Output the [X, Y] coordinate of the center of the cell containing the given text.  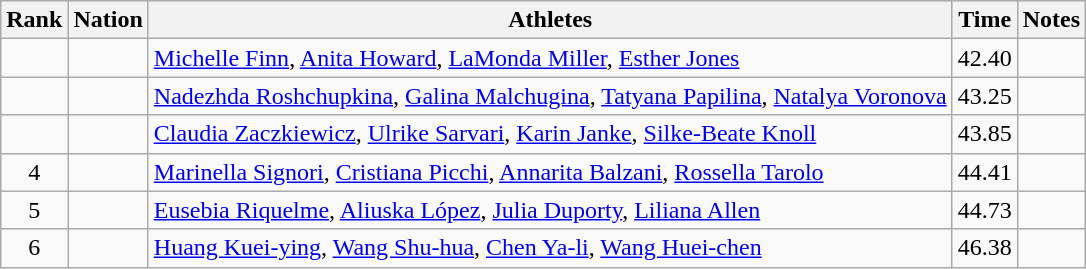
Nation [108, 20]
Huang Kuei-ying, Wang Shu-hua, Chen Ya-li, Wang Huei-chen [550, 248]
43.25 [984, 96]
Time [984, 20]
Rank [34, 20]
Eusebia Riquelme, Aliuska López, Julia Duporty, Liliana Allen [550, 210]
6 [34, 248]
5 [34, 210]
Notes [1051, 20]
46.38 [984, 248]
43.85 [984, 134]
44.41 [984, 172]
Michelle Finn, Anita Howard, LaMonda Miller, Esther Jones [550, 58]
Claudia Zaczkiewicz, Ulrike Sarvari, Karin Janke, Silke-Beate Knoll [550, 134]
4 [34, 172]
Nadezhda Roshchupkina, Galina Malchugina, Tatyana Papilina, Natalya Voronova [550, 96]
Athletes [550, 20]
Marinella Signori, Cristiana Picchi, Annarita Balzani, Rossella Tarolo [550, 172]
44.73 [984, 210]
42.40 [984, 58]
